Return [X, Y] of the center of cell containing provided text 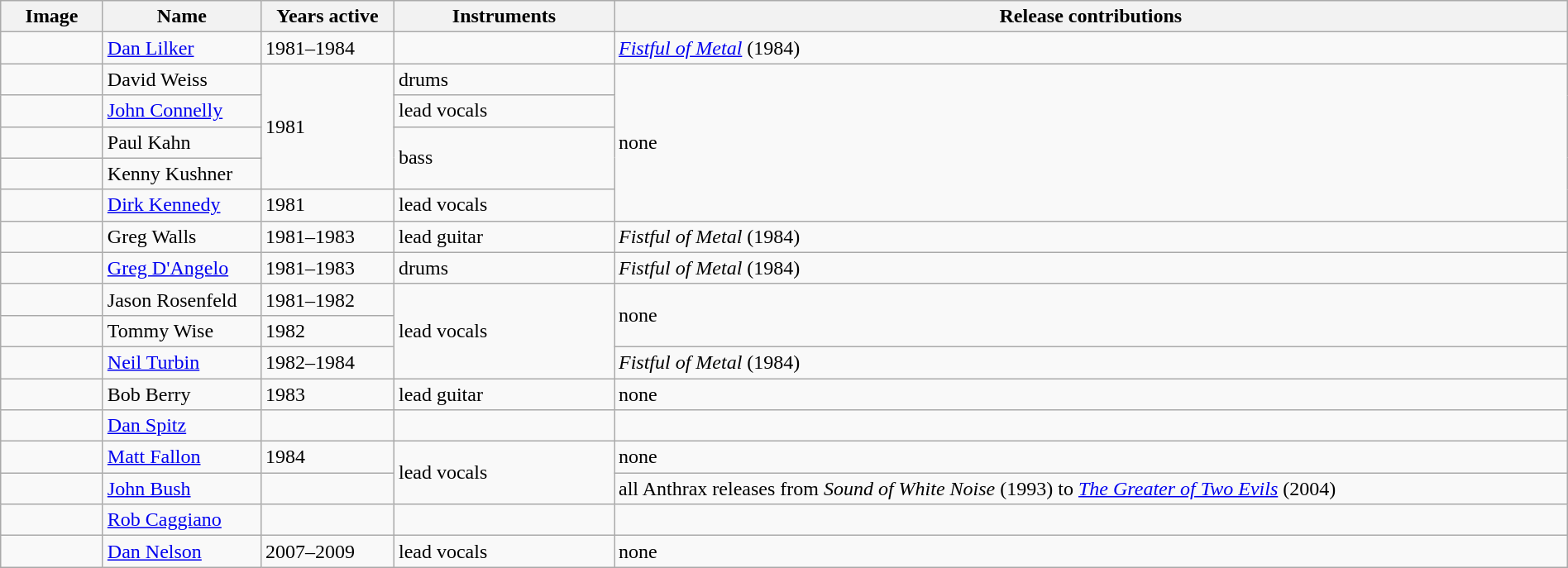
Greg Walls [182, 236]
Greg D'Angelo [182, 268]
Dirk Kennedy [182, 205]
Release contributions [1090, 17]
Neil Turbin [182, 362]
Image [52, 17]
David Weiss [182, 79]
1983 [327, 394]
Years active [327, 17]
Jason Rosenfeld [182, 299]
Rob Caggiano [182, 520]
1982 [327, 331]
Dan Lilker [182, 48]
Instruments [504, 17]
bass [504, 158]
Matt Fallon [182, 457]
all Anthrax releases from Sound of White Noise (1993) to The Greater of Two Evils (2004) [1090, 489]
Dan Spitz [182, 426]
Kenny Kushner [182, 174]
John Bush [182, 489]
Dan Nelson [182, 551]
1981–1982 [327, 299]
Tommy Wise [182, 331]
John Connelly [182, 111]
1982–1984 [327, 362]
Bob Berry [182, 394]
1981–1984 [327, 48]
2007–2009 [327, 551]
Name [182, 17]
1984 [327, 457]
Paul Kahn [182, 142]
